Search for the cell housing the specified text and yield its [X, Y] center coordinate. 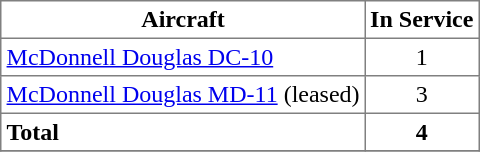
McDonnell Douglas DC-10 [183, 57]
Aircraft [183, 20]
In Service [422, 20]
4 [422, 132]
McDonnell Douglas MD-11 (leased) [183, 95]
3 [422, 95]
1 [422, 57]
Total [183, 132]
